Identify which cell holds the provided text, then report its (X, Y) central coordinate. 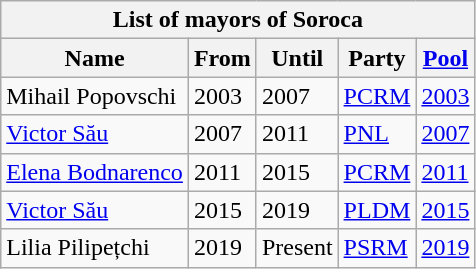
Pool (446, 58)
Lilia Pilipețchi (95, 248)
PSRM (377, 248)
From (222, 58)
PLDM (377, 210)
Until (297, 58)
PNL (377, 134)
Party (377, 58)
List of mayors of Soroca (238, 20)
Name (95, 58)
Mihail Popovschi (95, 96)
Present (297, 248)
Elena Bodnarenco (95, 172)
